Locate the cell with the specified text and output its [X, Y] center coordinate. 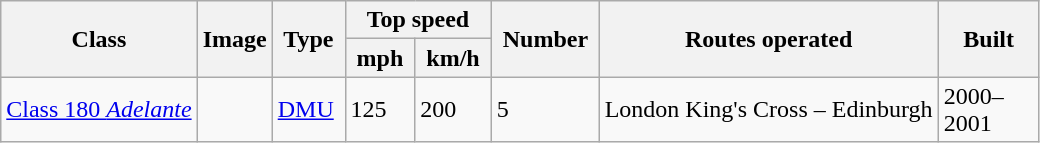
Type [308, 39]
Class 180 Adelante [99, 110]
Built [988, 39]
200 [453, 110]
London King's Cross – Edinburgh [768, 110]
km/h [453, 58]
DMU [308, 110]
Class [99, 39]
mph [380, 58]
125 [380, 110]
Number [545, 39]
2000–2001 [988, 110]
Routes operated [768, 39]
5 [545, 110]
Top speed [418, 20]
Image [234, 39]
